Output the (x, y) coordinate of the center of the cell containing the given text.  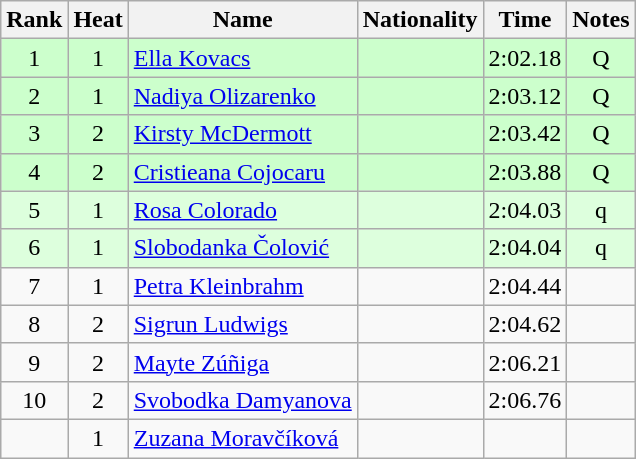
2:03.88 (525, 172)
2:04.04 (525, 248)
Mayte Zúñiga (242, 362)
2:02.18 (525, 58)
2:06.76 (525, 400)
Rosa Colorado (242, 210)
Sigrun Ludwigs (242, 324)
2:04.62 (525, 324)
Petra Kleinbrahm (242, 286)
4 (34, 172)
2:04.03 (525, 210)
Name (242, 20)
10 (34, 400)
7 (34, 286)
2:04.44 (525, 286)
6 (34, 248)
3 (34, 134)
Zuzana Moravčíková (242, 438)
Slobodanka Čolović (242, 248)
Nationality (420, 20)
Rank (34, 20)
Ella Kovacs (242, 58)
2:06.21 (525, 362)
2:03.12 (525, 96)
Nadiya Olizarenko (242, 96)
9 (34, 362)
Notes (601, 20)
Heat (98, 20)
2:03.42 (525, 134)
Svobodka Damyanova (242, 400)
5 (34, 210)
Kirsty McDermott (242, 134)
Time (525, 20)
Cristieana Cojocaru (242, 172)
8 (34, 324)
